Search for the cell housing the specified text and yield its (X, Y) center coordinate. 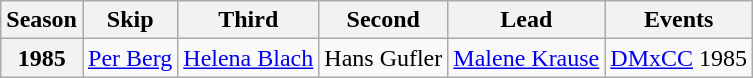
Season (42, 20)
Per Berg (130, 58)
Hans Gufler (384, 58)
Events (679, 20)
Helena Blach (248, 58)
Skip (130, 20)
DMxCC 1985 (679, 58)
Malene Krause (526, 58)
Lead (526, 20)
Third (248, 20)
1985 (42, 58)
Second (384, 20)
